Extract the [x, y] coordinate from the center of the cell holding the provided text.  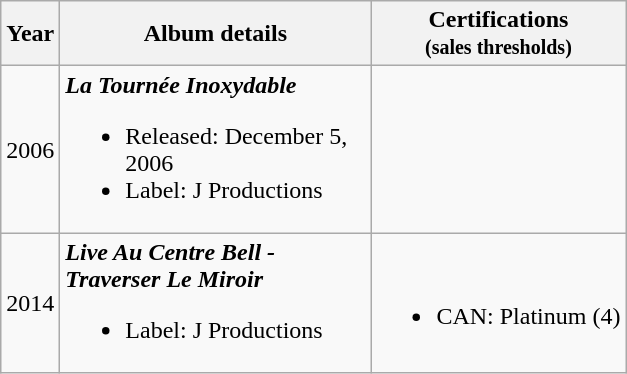
Year [30, 34]
CAN: Platinum (4) [498, 303]
2006 [30, 150]
Certifications(sales thresholds) [498, 34]
2014 [30, 303]
Live Au Centre Bell - Traverser Le MiroirLabel: J Productions [216, 303]
Album details [216, 34]
La Tournée InoxydableReleased: December 5, 2006Label: J Productions [216, 150]
